Return the [X, Y] coordinate for the center point of the cell that contains the specified text.  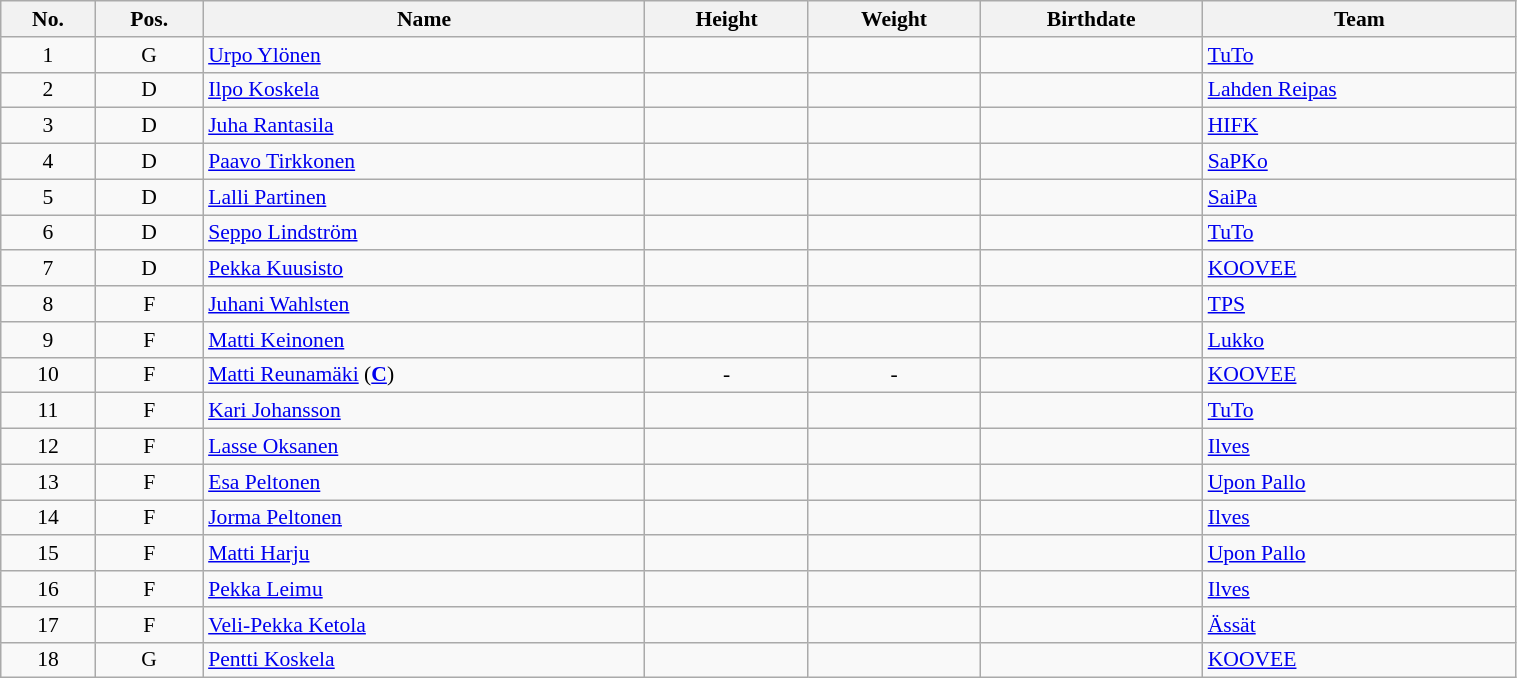
Lukko [1360, 340]
Matti Harju [424, 554]
HIFK [1360, 126]
10 [48, 375]
3 [48, 126]
Juha Rantasila [424, 126]
Juhani Wahlsten [424, 304]
No. [48, 19]
8 [48, 304]
Matti Reunamäki (C) [424, 375]
Ässät [1360, 625]
Veli-Pekka Ketola [424, 625]
14 [48, 518]
Urpo Ylönen [424, 55]
SaPKo [1360, 162]
Pekka Kuusisto [424, 269]
Birthdate [1092, 19]
Paavo Tirkkonen [424, 162]
Lalli Partinen [424, 197]
Pentti Koskela [424, 660]
Jorma Peltonen [424, 518]
Lahden Reipas [1360, 90]
7 [48, 269]
13 [48, 482]
Name [424, 19]
Weight [894, 19]
Lasse Oksanen [424, 447]
Pos. [149, 19]
4 [48, 162]
16 [48, 589]
Ilpo Koskela [424, 90]
Pekka Leimu [424, 589]
15 [48, 554]
Esa Peltonen [424, 482]
Kari Johansson [424, 411]
12 [48, 447]
SaiPa [1360, 197]
Team [1360, 19]
5 [48, 197]
6 [48, 233]
Seppo Lindström [424, 233]
Height [726, 19]
11 [48, 411]
18 [48, 660]
9 [48, 340]
TPS [1360, 304]
17 [48, 625]
1 [48, 55]
Matti Keinonen [424, 340]
2 [48, 90]
